From the cell containing the given text, extract its center point as (X, Y) coordinate. 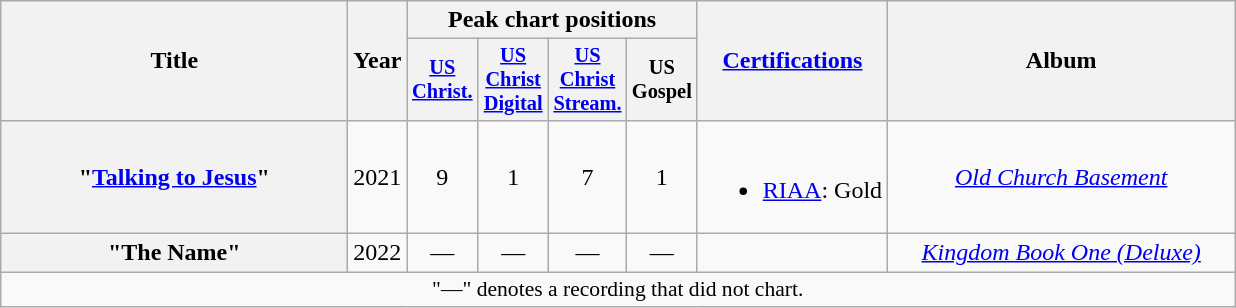
USChristDigital (514, 80)
7 (588, 176)
RIAA: Gold (792, 176)
Peak chart positions (552, 20)
Kingdom Book One (Deluxe) (1062, 253)
2022 (378, 253)
Certifications (792, 61)
Title (174, 61)
"Talking to Jesus" (174, 176)
9 (442, 176)
Old Church Basement (1062, 176)
2021 (378, 176)
USChristStream. (588, 80)
"—" denotes a recording that did not chart. (618, 290)
Year (378, 61)
Album (1062, 61)
USChrist. (442, 80)
"The Name" (174, 253)
USGospel (662, 80)
